For the text-containing cell, return its midpoint in [x, y] coordinate format. 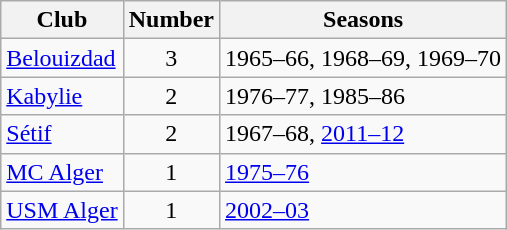
Belouizdad [62, 58]
USM Alger [62, 210]
Kabylie [62, 96]
1975–76 [364, 172]
MC Alger [62, 172]
1967–68, 2011–12 [364, 134]
Number [171, 20]
2002–03 [364, 210]
1965–66, 1968–69, 1969–70 [364, 58]
1976–77, 1985–86 [364, 96]
Sétif [62, 134]
Club [62, 20]
Seasons [364, 20]
3 [171, 58]
